Determine the (x, y) coordinate at the center of the cell enclosing the given text.  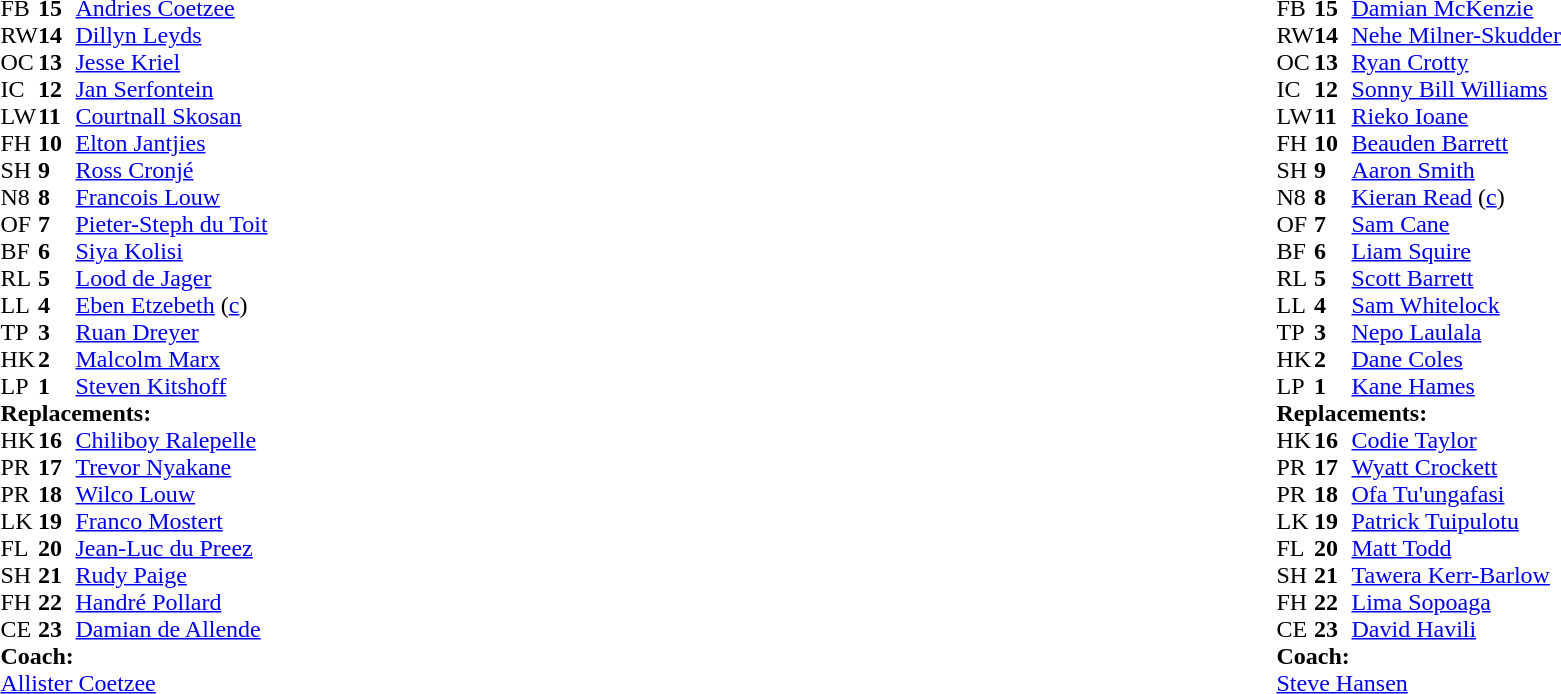
Steven Kitshoff (172, 386)
Ryan Crotty (1456, 62)
Courtnall Skosan (172, 116)
Eben Etzebeth (c) (172, 306)
Dillyn Leyds (172, 36)
David Havili (1456, 630)
Damian de Allende (172, 630)
Jesse Kriel (172, 62)
Kane Hames (1456, 386)
Jean-Luc du Preez (172, 548)
Ruan Dreyer (172, 332)
Pieter-Steph du Toit (172, 224)
Rudy Paige (172, 576)
Aaron Smith (1456, 170)
Beauden Barrett (1456, 144)
Scott Barrett (1456, 278)
Jan Serfontein (172, 90)
Tawera Kerr-Barlow (1456, 576)
Patrick Tuipulotu (1456, 522)
Codie Taylor (1456, 440)
Ofa Tu'ungafasi (1456, 494)
Kieran Read (c) (1456, 198)
Lood de Jager (172, 278)
Sam Cane (1456, 224)
Franco Mostert (172, 522)
Matt Todd (1456, 548)
Elton Jantjies (172, 144)
Handré Pollard (172, 602)
Nepo Laulala (1456, 332)
Malcolm Marx (172, 360)
Wilco Louw (172, 494)
Sonny Bill Williams (1456, 90)
Chiliboy Ralepelle (172, 440)
Wyatt Crockett (1456, 468)
Siya Kolisi (172, 252)
Sam Whitelock (1456, 306)
Liam Squire (1456, 252)
Lima Sopoaga (1456, 602)
Trevor Nyakane (172, 468)
Rieko Ioane (1456, 116)
Dane Coles (1456, 360)
Francois Louw (172, 198)
Nehe Milner-Skudder (1456, 36)
Ross Cronjé (172, 170)
